Pinpoint the cell where the given text exists, returning its [x, y] midpoint coordinate. 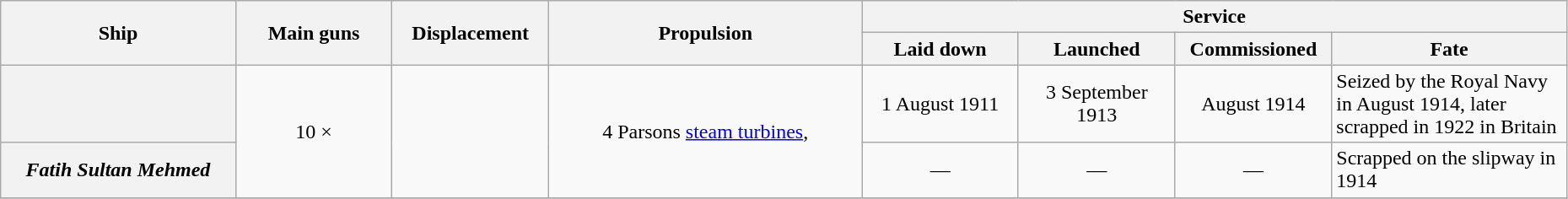
Launched [1097, 49]
3 September 1913 [1097, 104]
Ship [118, 33]
Service [1215, 17]
Main guns [314, 33]
Fatih Sultan Mehmed [118, 170]
Fate [1449, 49]
10 × [314, 132]
Scrapped on the slipway in 1914 [1449, 170]
Displacement [471, 33]
Seized by the Royal Navy in August 1914, later scrapped in 1922 in Britain [1449, 104]
August 1914 [1253, 104]
Laid down [940, 49]
Commissioned [1253, 49]
Propulsion [705, 33]
4 Parsons steam turbines, [705, 132]
1 August 1911 [940, 104]
